Determine the (x, y) coordinate at the center of the cell enclosing the given text.  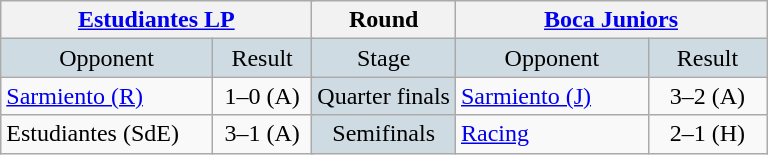
Sarmiento (J) (552, 96)
Stage (384, 58)
Quarter finals (384, 96)
Round (384, 20)
2–1 (H) (707, 134)
Sarmiento (R) (107, 96)
3–2 (A) (707, 96)
Estudiantes LP (156, 20)
3–1 (A) (262, 134)
Estudiantes (SdE) (107, 134)
Racing (552, 134)
Semifinals (384, 134)
Boca Juniors (610, 20)
1–0 (A) (262, 96)
